Pinpoint the cell where the given text exists, returning its (X, Y) midpoint coordinate. 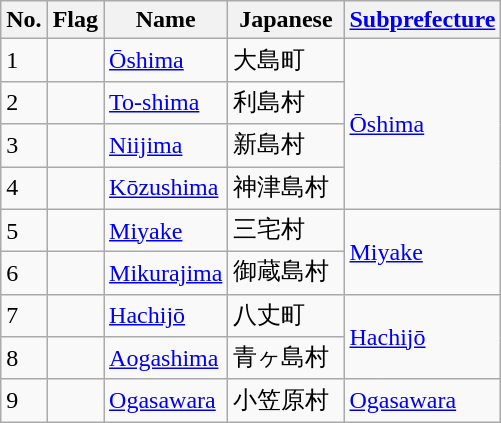
Mikurajima (166, 274)
Name (166, 20)
9 (24, 400)
Aogashima (166, 358)
Subprefecture (422, 20)
三宅村 (286, 230)
青ヶ島村 (286, 358)
4 (24, 188)
To-shima (166, 102)
3 (24, 146)
神津島村 (286, 188)
Flag (75, 20)
1 (24, 60)
No. (24, 20)
8 (24, 358)
利島村 (286, 102)
7 (24, 316)
新島村 (286, 146)
大島町 (286, 60)
5 (24, 230)
御蔵島村 (286, 274)
Kōzushima (166, 188)
八丈町 (286, 316)
小笠原村 (286, 400)
Japanese (286, 20)
6 (24, 274)
2 (24, 102)
Niijima (166, 146)
